Identify which cell holds the provided text, then report its (x, y) central coordinate. 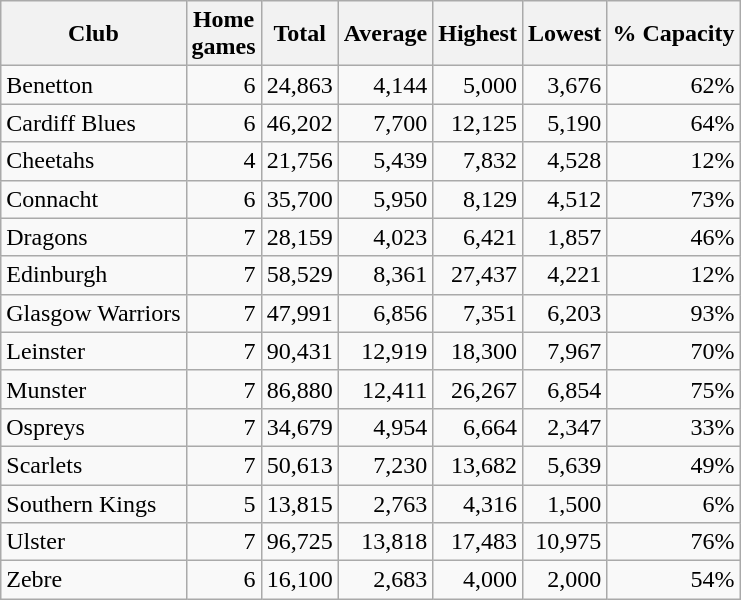
Scarlets (94, 465)
5,000 (478, 85)
Homegames (224, 34)
6,854 (564, 389)
75% (674, 389)
Zebre (94, 580)
Benetton (94, 85)
54% (674, 580)
13,682 (478, 465)
Connacht (94, 199)
93% (674, 313)
21,756 (300, 161)
4 (224, 161)
Dragons (94, 237)
17,483 (478, 542)
12,411 (386, 389)
96,725 (300, 542)
7,351 (478, 313)
5,190 (564, 123)
6,421 (478, 237)
1,500 (564, 503)
Southern Kings (94, 503)
1,857 (564, 237)
4,512 (564, 199)
5,950 (386, 199)
4,221 (564, 275)
5,439 (386, 161)
47,991 (300, 313)
4,954 (386, 427)
50,613 (300, 465)
4,023 (386, 237)
6,664 (478, 427)
26,267 (478, 389)
12,919 (386, 351)
16,100 (300, 580)
Edinburgh (94, 275)
28,159 (300, 237)
Ulster (94, 542)
7,832 (478, 161)
2,347 (564, 427)
6,856 (386, 313)
3,676 (564, 85)
34,679 (300, 427)
33% (674, 427)
Highest (478, 34)
64% (674, 123)
Cheetahs (94, 161)
86,880 (300, 389)
58,529 (300, 275)
Leinster (94, 351)
2,763 (386, 503)
Ospreys (94, 427)
2,000 (564, 580)
10,975 (564, 542)
6,203 (564, 313)
2,683 (386, 580)
70% (674, 351)
% Capacity (674, 34)
8,129 (478, 199)
12,125 (478, 123)
46% (674, 237)
73% (674, 199)
Average (386, 34)
13,818 (386, 542)
49% (674, 465)
5,639 (564, 465)
6% (674, 503)
Total (300, 34)
27,437 (478, 275)
Munster (94, 389)
7,967 (564, 351)
4,316 (478, 503)
7,700 (386, 123)
Glasgow Warriors (94, 313)
5 (224, 503)
46,202 (300, 123)
Lowest (564, 34)
62% (674, 85)
76% (674, 542)
7,230 (386, 465)
18,300 (478, 351)
Cardiff Blues (94, 123)
Club (94, 34)
4,144 (386, 85)
13,815 (300, 503)
8,361 (386, 275)
90,431 (300, 351)
4,000 (478, 580)
35,700 (300, 199)
4,528 (564, 161)
24,863 (300, 85)
